From the cell containing the given text, extract its center point as (x, y) coordinate. 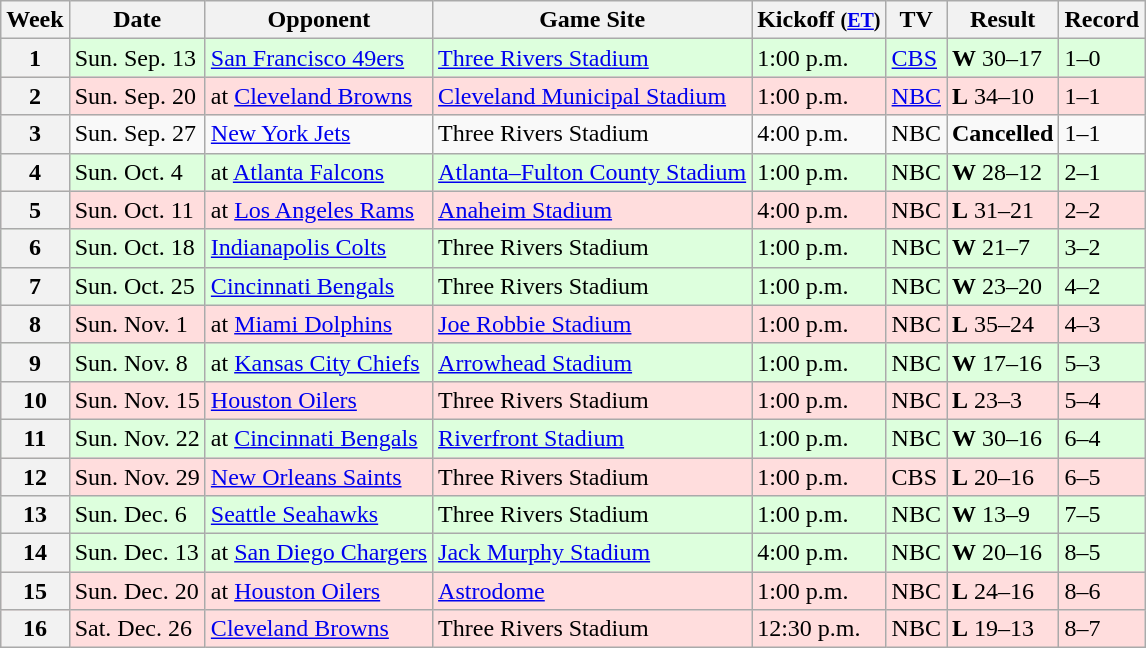
Kickoff (ET) (819, 20)
Sun. Sep. 27 (137, 134)
Atlanta–Fulton County Stadium (592, 172)
L 20–16 (1002, 477)
New Orleans Saints (318, 477)
Cleveland Municipal Stadium (592, 96)
8–6 (1102, 591)
14 (35, 553)
5–3 (1102, 362)
12 (35, 477)
Arrowhead Stadium (592, 362)
Sun. Oct. 18 (137, 248)
8–7 (1102, 629)
12:30 p.m. (819, 629)
5–4 (1102, 400)
Jack Murphy Stadium (592, 553)
13 (35, 515)
Record (1102, 20)
Sun. Nov. 1 (137, 324)
Houston Oilers (318, 400)
9 (35, 362)
W 28–12 (1002, 172)
at San Diego Chargers (318, 553)
at Cincinnati Bengals (318, 438)
Astrodome (592, 591)
Sun. Dec. 13 (137, 553)
Joe Robbie Stadium (592, 324)
2–2 (1102, 210)
Sun. Oct. 11 (137, 210)
6–4 (1102, 438)
6–5 (1102, 477)
L 34–10 (1002, 96)
Sun. Nov. 8 (137, 362)
L 24–16 (1002, 591)
W 30–16 (1002, 438)
15 (35, 591)
W 21–7 (1002, 248)
W 30–17 (1002, 58)
W 20–16 (1002, 553)
Date (137, 20)
16 (35, 629)
L 19–13 (1002, 629)
8–5 (1102, 553)
Week (35, 20)
W 17–16 (1002, 362)
San Francisco 49ers (318, 58)
5 (35, 210)
W 13–9 (1002, 515)
at Miami Dolphins (318, 324)
at Kansas City Chiefs (318, 362)
Sun. Sep. 13 (137, 58)
4–2 (1102, 286)
1 (35, 58)
4 (35, 172)
Sun. Nov. 22 (137, 438)
Cleveland Browns (318, 629)
Cancelled (1002, 134)
at Cleveland Browns (318, 96)
Sun. Sep. 20 (137, 96)
Anaheim Stadium (592, 210)
3–2 (1102, 248)
Sun. Oct. 25 (137, 286)
Indianapolis Colts (318, 248)
Result (1002, 20)
Opponent (318, 20)
3 (35, 134)
8 (35, 324)
TV (916, 20)
Sun. Dec. 20 (137, 591)
Riverfront Stadium (592, 438)
W 23–20 (1002, 286)
Game Site (592, 20)
2–1 (1102, 172)
Sun. Dec. 6 (137, 515)
at Los Angeles Rams (318, 210)
L 23–3 (1002, 400)
7–5 (1102, 515)
2 (35, 96)
at Atlanta Falcons (318, 172)
L 31–21 (1002, 210)
4–3 (1102, 324)
10 (35, 400)
1–0 (1102, 58)
Sun. Nov. 15 (137, 400)
7 (35, 286)
L 35–24 (1002, 324)
at Houston Oilers (318, 591)
11 (35, 438)
Seattle Seahawks (318, 515)
New York Jets (318, 134)
Sun. Nov. 29 (137, 477)
6 (35, 248)
Cincinnati Bengals (318, 286)
Sun. Oct. 4 (137, 172)
Sat. Dec. 26 (137, 629)
